Determine the [X, Y] coordinate at the center of the cell enclosing the given text.  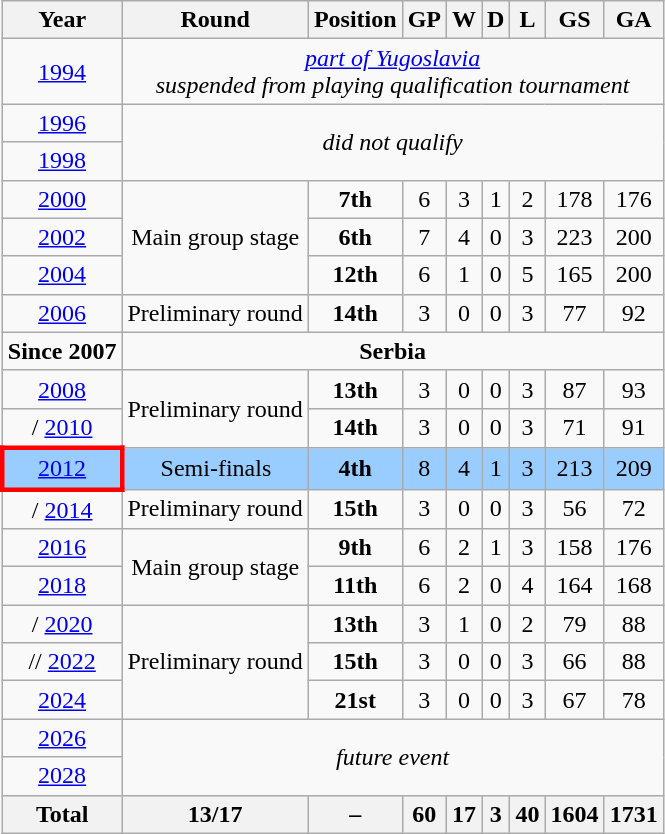
67 [574, 700]
1996 [62, 123]
4th [355, 468]
60 [424, 814]
2006 [62, 313]
213 [574, 468]
17 [464, 814]
91 [634, 428]
21st [355, 700]
164 [574, 586]
2012 [62, 468]
Semi-finals [215, 468]
GP [424, 20]
2024 [62, 700]
Serbia [392, 351]
56 [574, 509]
// 2022 [62, 662]
– [355, 814]
77 [574, 313]
2018 [62, 586]
L [528, 20]
2028 [62, 776]
1994 [62, 72]
40 [528, 814]
8 [424, 468]
6th [355, 237]
158 [574, 548]
7th [355, 199]
9th [355, 548]
78 [634, 700]
209 [634, 468]
223 [574, 237]
GA [634, 20]
71 [574, 428]
1998 [62, 161]
GS [574, 20]
72 [634, 509]
79 [574, 624]
D [496, 20]
future event [392, 757]
1604 [574, 814]
7 [424, 237]
/ 2014 [62, 509]
Round [215, 20]
1731 [634, 814]
66 [574, 662]
92 [634, 313]
W [464, 20]
2008 [62, 389]
2002 [62, 237]
did not qualify [392, 142]
5 [528, 275]
part of Yugoslavia suspended from playing qualification tournament [392, 72]
/ 2010 [62, 428]
11th [355, 586]
2004 [62, 275]
178 [574, 199]
87 [574, 389]
13/17 [215, 814]
93 [634, 389]
165 [574, 275]
12th [355, 275]
2016 [62, 548]
/ 2020 [62, 624]
Total [62, 814]
2026 [62, 738]
Since 2007 [62, 351]
2000 [62, 199]
168 [634, 586]
Position [355, 20]
Year [62, 20]
